Return the [x, y] coordinate for the center point of the cell that contains the specified text.  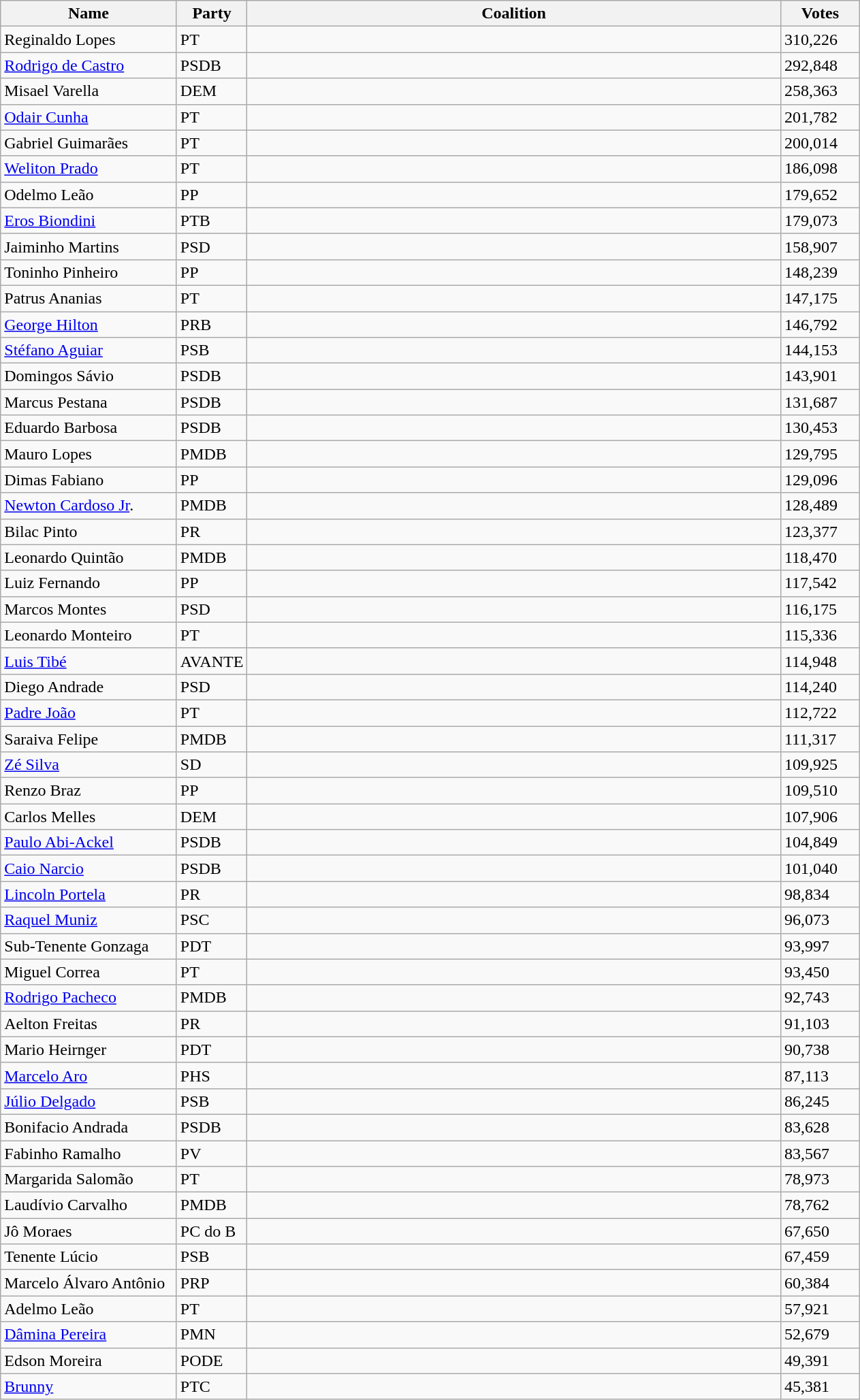
57,921 [820, 1309]
258,363 [820, 91]
98,834 [820, 894]
Rodrigo Pacheco [89, 998]
Misael Varella [89, 91]
107,906 [820, 817]
67,459 [820, 1257]
PMN [212, 1335]
112,722 [820, 713]
Dâmina Pereira [89, 1335]
PTC [212, 1386]
PTB [212, 221]
Stéfano Aguiar [89, 351]
Coalition [514, 14]
Jô Moraes [89, 1231]
PSC [212, 920]
Júlio Delgado [89, 1101]
130,453 [820, 428]
93,997 [820, 946]
Paulo Abi-Ackel [89, 843]
93,450 [820, 972]
201,782 [820, 117]
Bilac Pinto [89, 532]
90,738 [820, 1049]
Party [212, 14]
292,848 [820, 65]
Dimas Fabiano [89, 480]
Domingos Sávio [89, 376]
Marcus Pestana [89, 402]
114,948 [820, 661]
Patrus Ananias [89, 298]
Leonardo Quintão [89, 557]
109,925 [820, 765]
128,489 [820, 506]
91,103 [820, 1024]
PODE [212, 1361]
Votes [820, 14]
PV [212, 1154]
200,014 [820, 143]
Newton Cardoso Jr. [89, 506]
123,377 [820, 532]
109,510 [820, 791]
147,175 [820, 298]
143,901 [820, 376]
148,239 [820, 272]
George Hilton [89, 325]
Diego Andrade [89, 687]
Name [89, 14]
101,040 [820, 868]
Lincoln Portela [89, 894]
Edson Moreira [89, 1361]
PC do B [212, 1231]
Mauro Lopes [89, 454]
Tenente Lúcio [89, 1257]
52,679 [820, 1335]
86,245 [820, 1101]
186,098 [820, 169]
Sub-Tenente Gonzaga [89, 946]
179,652 [820, 195]
67,650 [820, 1231]
Reginaldo Lopes [89, 39]
78,973 [820, 1179]
PRP [212, 1283]
Toninho Pinheiro [89, 272]
92,743 [820, 998]
129,795 [820, 454]
Padre João [89, 713]
Marcos Montes [89, 609]
Rodrigo de Castro [89, 65]
131,687 [820, 402]
Laudívio Carvalho [89, 1205]
146,792 [820, 325]
Miguel Correa [89, 972]
Jaiminho Martins [89, 246]
83,567 [820, 1154]
49,391 [820, 1361]
Zé Silva [89, 765]
158,907 [820, 246]
Margarida Salomão [89, 1179]
114,240 [820, 687]
Luiz Fernando [89, 583]
Eduardo Barbosa [89, 428]
Caio Narcio [89, 868]
Adelmo Leão [89, 1309]
Raquel Muniz [89, 920]
179,073 [820, 221]
Aelton Freitas [89, 1024]
78,762 [820, 1205]
129,096 [820, 480]
Bonifacio Andrada [89, 1127]
Gabriel Guimarães [89, 143]
Saraiva Felipe [89, 738]
60,384 [820, 1283]
116,175 [820, 609]
83,628 [820, 1127]
144,153 [820, 351]
PRB [212, 325]
Odair Cunha [89, 117]
Leonardo Monteiro [89, 635]
Brunny [89, 1386]
PHS [212, 1075]
Marcelo Aro [89, 1075]
104,849 [820, 843]
Eros Biondini [89, 221]
Mario Heirnger [89, 1049]
Renzo Braz [89, 791]
45,381 [820, 1386]
118,470 [820, 557]
115,336 [820, 635]
111,317 [820, 738]
117,542 [820, 583]
SD [212, 765]
Weliton Prado [89, 169]
Carlos Melles [89, 817]
AVANTE [212, 661]
Luis Tibé [89, 661]
Fabinho Ramalho [89, 1154]
310,226 [820, 39]
Marcelo Álvaro Antônio [89, 1283]
96,073 [820, 920]
Odelmo Leão [89, 195]
87,113 [820, 1075]
